Capture the cell that displays the provided text and extract its (X, Y) central coordinate. 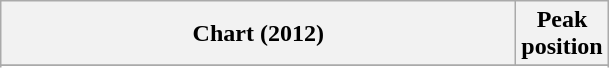
Chart (2012) (258, 34)
Peakposition (562, 34)
